Detect which cell encompasses the target text, then output its [X, Y] center coordinate. 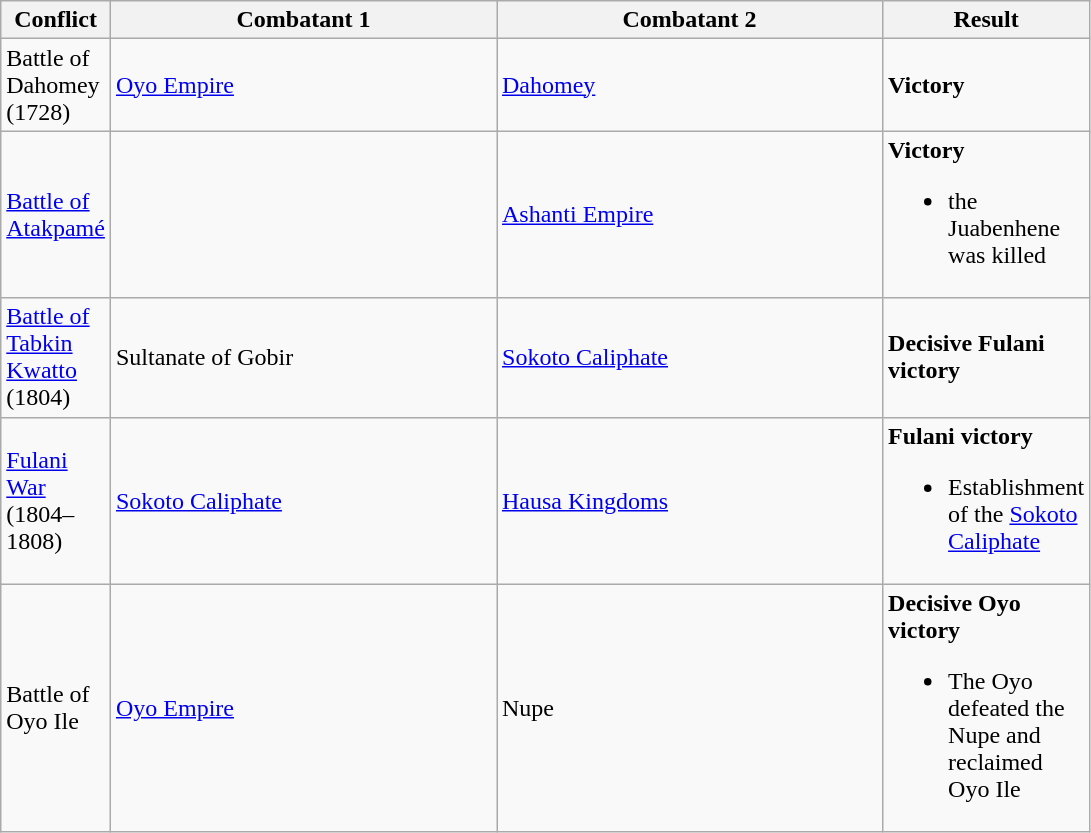
Combatant 2 [689, 20]
Fulani victoryEstablishment of the Sokoto Caliphate [986, 500]
Sultanate of Gobir [303, 358]
Conflict [56, 20]
Hausa Kingdoms [689, 500]
Decisive Oyo victoryThe Oyo defeated the Nupe and reclaimed Oyo Ile [986, 708]
Ashanti Empire [689, 214]
Victorythe Juabenhene was killed [986, 214]
Dahomey [689, 85]
Victory [986, 85]
Battle of Dahomey(1728) [56, 85]
Result [986, 20]
Nupe [689, 708]
Decisive Fulani victory [986, 358]
Combatant 1 [303, 20]
Battle of Tabkin Kwatto(1804) [56, 358]
Fulani War(1804–1808) [56, 500]
Battle of Atakpamé [56, 214]
Battle of Oyo Ile [56, 708]
